Output the [x, y] coordinate of the center of the cell containing the given text.  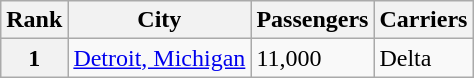
Rank [34, 20]
Carriers [424, 20]
Detroit, Michigan [160, 58]
11,000 [312, 58]
Delta [424, 58]
1 [34, 58]
Passengers [312, 20]
City [160, 20]
